Return [X, Y] of the center of cell containing provided text 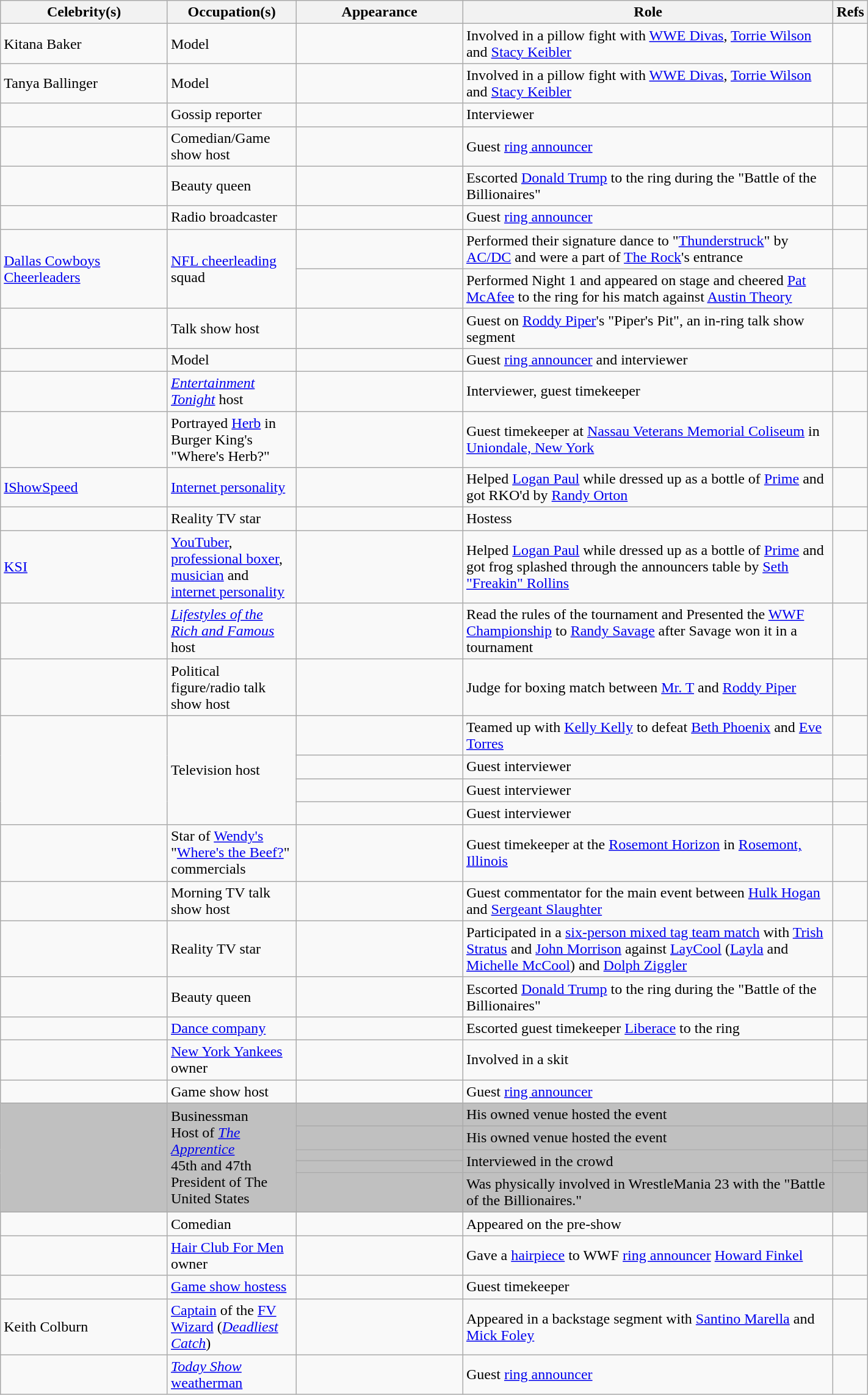
Guest timekeeper at Nassau Veterans Memorial Coliseum in Uniondale, New York [648, 440]
Keith Colburn [84, 1327]
Kitana Baker [84, 44]
IShowSpeed [84, 487]
Tanya Ballinger [84, 83]
Captain of the FV Wizard (Deadliest Catch) [231, 1327]
Hair Club For Men owner [231, 1255]
Judge for boxing match between Mr. T and Roddy Piper [648, 687]
Helped Logan Paul while dressed up as a bottle of Prime and got RKO'd by Randy Orton [648, 487]
Read the rules of the tournament and Presented the WWF Championship to Randy Savage after Savage won it in a tournament [648, 631]
Gave a hairpiece to WWF ring announcer Howard Finkel [648, 1255]
Dallas Cowboys Cheerleaders [84, 269]
Game show host [231, 1091]
Today Show weatherman [231, 1375]
Talk show host [231, 328]
Portrayed Herb in Burger King's "Where's Herb?" [231, 440]
Dance company [231, 1028]
Comedian/Game show host [231, 147]
Interviewer, guest timekeeper [648, 391]
Guest timekeeper at the Rosemont Horizon in Rosemont, Illinois [648, 853]
Guest on Roddy Piper's "Piper's Pit", an in-ring talk show segment [648, 328]
Performed Night 1 and appeared on stage and cheered Pat McAfee to the ring for his match against Austin Theory [648, 288]
Escorted guest timekeeper Liberace to the ring [648, 1028]
Radio broadcaster [231, 217]
Guest ring announcer and interviewer [648, 360]
BusinessmanHost of The Apprentice45th and 47th President of The United States [231, 1158]
Entertainment Tonight host [231, 391]
Refs [850, 12]
YouTuber, professional boxer, musician and internet personality [231, 567]
Hostess [648, 519]
Interviewed in the crowd [648, 1161]
KSI [84, 567]
Game show hostess [231, 1287]
Participated in a six-person mixed tag team match with Trish Stratus and John Morrison against LayCool (Layla and Michelle McCool) and Dolph Ziggler [648, 949]
Helped Logan Paul while dressed up as a bottle of Prime and got frog splashed through the announcers table by Seth "Freakin" Rollins [648, 567]
Gossip reporter [231, 115]
Was physically involved in WrestleMania 23 with the "Battle of the Billionaires." [648, 1193]
Appeared on the pre-show [648, 1224]
Star of Wendy's "Where's the Beef?" commercials [231, 853]
Celebrity(s) [84, 12]
New York Yankees owner [231, 1060]
Appeared in a backstage segment with Santino Marella and Mick Foley [648, 1327]
Performed their signature dance to "Thunderstruck" by AC/DC and were a part of The Rock's entrance [648, 249]
Interviewer [648, 115]
Internet personality [231, 487]
Comedian [231, 1224]
Morning TV talk show host [231, 901]
Guest timekeeper [648, 1287]
Television host [231, 770]
Lifestyles of the Rich and Famous host [231, 631]
Involved in a skit [648, 1060]
Guest commentator for the main event between Hulk Hogan and Sergeant Slaughter [648, 901]
Role [648, 12]
Teamed up with Kelly Kelly to defeat Beth Phoenix and Eve Torres [648, 735]
NFL cheerleading squad [231, 269]
Political figure/radio talk show host [231, 687]
Appearance [380, 12]
Occupation(s) [231, 12]
